Return the (X, Y) coordinate for the center point of the cell that contains the specified text.  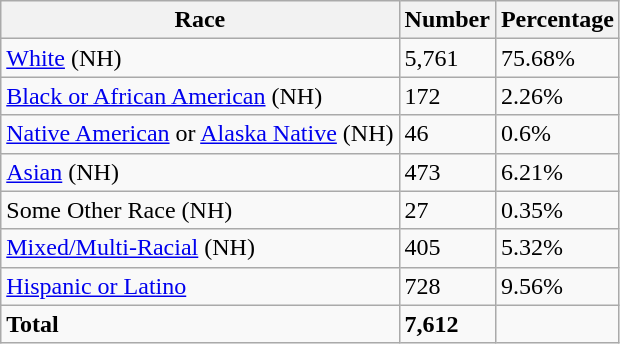
5.32% (557, 248)
0.6% (557, 134)
Mixed/Multi-Racial (NH) (200, 248)
5,761 (447, 58)
0.35% (557, 210)
46 (447, 134)
Some Other Race (NH) (200, 210)
728 (447, 286)
7,612 (447, 324)
Race (200, 20)
Percentage (557, 20)
Black or African American (NH) (200, 96)
405 (447, 248)
Hispanic or Latino (200, 286)
Native American or Alaska Native (NH) (200, 134)
75.68% (557, 58)
2.26% (557, 96)
Number (447, 20)
Asian (NH) (200, 172)
6.21% (557, 172)
White (NH) (200, 58)
473 (447, 172)
Total (200, 324)
172 (447, 96)
27 (447, 210)
9.56% (557, 286)
